From the cell containing the given text, extract its center point as (X, Y) coordinate. 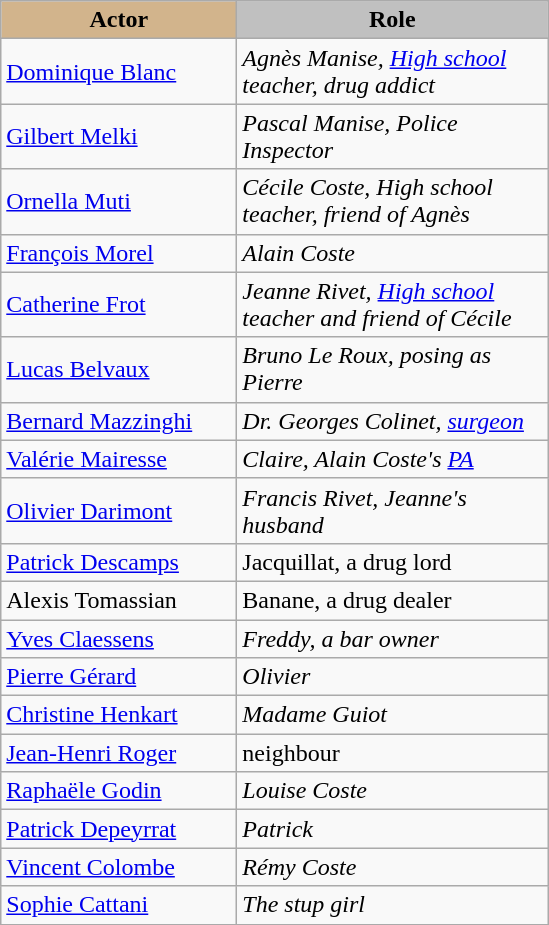
Rémy Coste (392, 867)
Gilbert Melki (119, 136)
Cécile Coste, High school teacher, friend of Agnès (392, 202)
Olivier (392, 677)
Vincent Colombe (119, 867)
Patrick Depeyrrat (119, 829)
Bernard Mazzinghi (119, 421)
Lucas Belvaux (119, 370)
Jean-Henri Roger (119, 753)
Agnès Manise, High school teacher, drug addict (392, 72)
Alain Coste (392, 253)
Valérie Mairesse (119, 459)
Pascal Manise, Police Inspector (392, 136)
Olivier Darimont (119, 510)
Alexis Tomassian (119, 600)
Dr. Georges Colinet, surgeon (392, 421)
The stup girl (392, 905)
Yves Claessens (119, 639)
Role (392, 20)
Francis Rivet, Jeanne's husband (392, 510)
Jacquillat, a drug lord (392, 562)
Patrick Descamps (119, 562)
Patrick (392, 829)
Pierre Gérard (119, 677)
Dominique Blanc (119, 72)
Freddy, a bar owner (392, 639)
Catherine Frot (119, 304)
Sophie Cattani (119, 905)
Actor (119, 20)
Raphaële Godin (119, 791)
Jeanne Rivet, High school teacher and friend of Cécile (392, 304)
Madame Guiot (392, 715)
neighbour (392, 753)
François Morel (119, 253)
Christine Henkart (119, 715)
Louise Coste (392, 791)
Bruno Le Roux, posing as Pierre (392, 370)
Banane, a drug dealer (392, 600)
Ornella Muti (119, 202)
Claire, Alain Coste's PA (392, 459)
